Capture the cell that displays the provided text and extract its [X, Y] central coordinate. 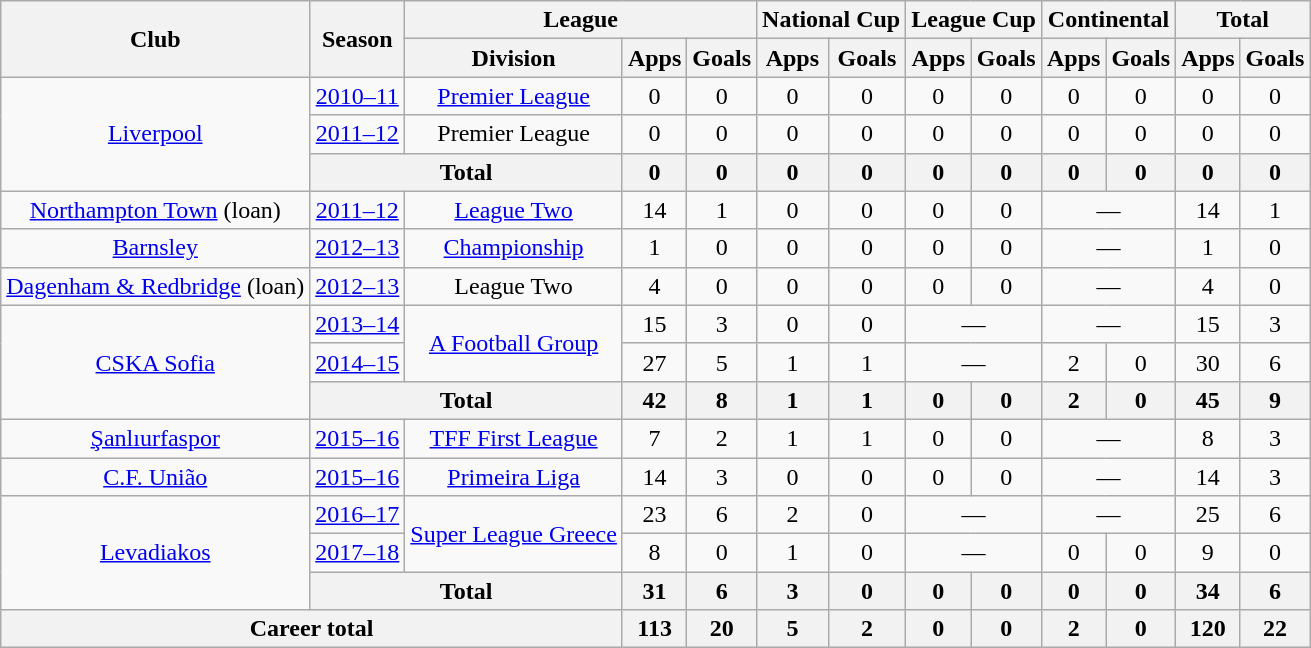
Dagenham & Redbridge (loan) [156, 286]
31 [654, 591]
League [581, 20]
2016–17 [358, 515]
34 [1208, 591]
Club [156, 39]
113 [654, 629]
27 [654, 362]
Northampton Town (loan) [156, 210]
2013–14 [358, 324]
22 [1275, 629]
Super League Greece [514, 534]
2017–18 [358, 553]
Levadiakos [156, 553]
25 [1208, 515]
2014–15 [358, 362]
Championship [514, 248]
45 [1208, 400]
C.F. União [156, 477]
7 [654, 438]
Şanlıurfaspor [156, 438]
Primeira Liga [514, 477]
23 [654, 515]
20 [722, 629]
Season [358, 39]
30 [1208, 362]
CSKA Sofia [156, 362]
A Football Group [514, 343]
120 [1208, 629]
National Cup [832, 20]
Continental [1108, 20]
42 [654, 400]
League Cup [974, 20]
Liverpool [156, 134]
Barnsley [156, 248]
2010–11 [358, 96]
Career total [312, 629]
TFF First League [514, 438]
Division [514, 58]
